Extract the [x, y] coordinate from the center of the cell holding the provided text.  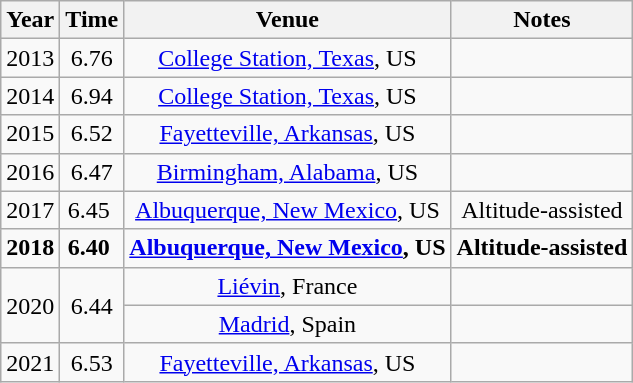
6.76 [92, 58]
2020 [30, 305]
2017 [30, 210]
2018 [30, 248]
2016 [30, 172]
Year [30, 20]
6.53 [92, 362]
6.40 [92, 248]
2013 [30, 58]
Madrid, Spain [288, 324]
6.94 [92, 96]
6.47 [92, 172]
6.45 [92, 210]
Time [92, 20]
2014 [30, 96]
6.52 [92, 134]
2021 [30, 362]
Venue [288, 20]
Notes [542, 20]
6.44 [92, 305]
2015 [30, 134]
Liévin, France [288, 286]
Birmingham, Alabama, US [288, 172]
